Identify which cell holds the provided text, then report its [X, Y] central coordinate. 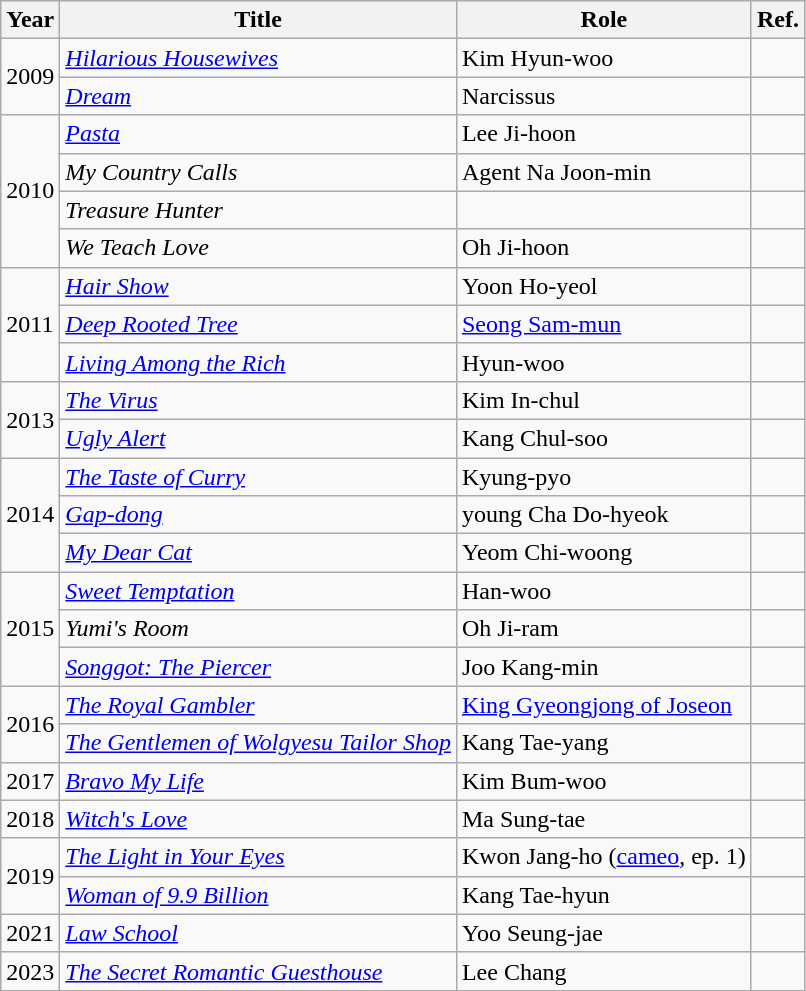
Kang Tae-hyun [604, 895]
Pasta [258, 134]
King Gyeongjong of Joseon [604, 705]
My Dear Cat [258, 553]
Title [258, 20]
The Light in Your Eyes [258, 857]
Joo Kang-min [604, 667]
Role [604, 20]
Yeom Chi-woong [604, 553]
Deep Rooted Tree [258, 324]
2013 [30, 419]
Dream [258, 96]
Seong Sam-mun [604, 324]
2017 [30, 781]
Kyung-pyo [604, 477]
Treasure Hunter [258, 210]
Hilarious Housewives [258, 58]
The Royal Gambler [258, 705]
young Cha Do-hyeok [604, 515]
Kang Tae-yang [604, 743]
2019 [30, 876]
Lee Ji-hoon [604, 134]
Ref. [778, 20]
Han-woo [604, 591]
2018 [30, 819]
Hyun-woo [604, 362]
Yoon Ho-yeol [604, 286]
Law School [258, 933]
Ugly Alert [258, 438]
Gap-dong [258, 515]
Year [30, 20]
Woman of 9.9 Billion [258, 895]
The Taste of Curry [258, 477]
Bravo My Life [258, 781]
Kim Bum-woo [604, 781]
Oh Ji-ram [604, 629]
2014 [30, 515]
Kang Chul-soo [604, 438]
2015 [30, 629]
Ma Sung-tae [604, 819]
Living Among the Rich [258, 362]
Yoo Seung-jae [604, 933]
Kim Hyun-woo [604, 58]
Sweet Temptation [258, 591]
2011 [30, 324]
The Secret Romantic Guesthouse [258, 971]
Kwon Jang-ho (cameo, ep. 1) [604, 857]
Oh Ji-hoon [604, 248]
2009 [30, 77]
2016 [30, 724]
Yumi's Room [258, 629]
2010 [30, 191]
Songgot: The Piercer [258, 667]
The Gentlemen of Wolgyesu Tailor Shop [258, 743]
2021 [30, 933]
Narcissus [604, 96]
Agent Na Joon-min [604, 172]
We Teach Love [258, 248]
My Country Calls [258, 172]
Witch's Love [258, 819]
Kim In-chul [604, 400]
2023 [30, 971]
The Virus [258, 400]
Lee Chang [604, 971]
Hair Show [258, 286]
